Identify which cell holds the provided text, then report its (x, y) central coordinate. 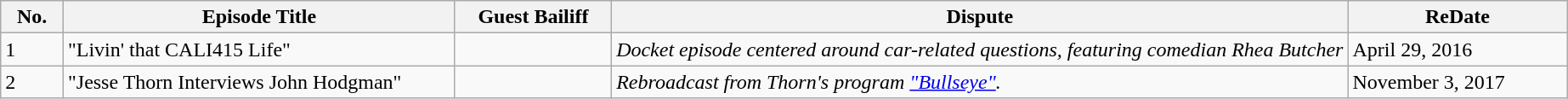
"Jesse Thorn Interviews John Hodgman" (258, 82)
April 29, 2016 (1458, 49)
ReDate (1458, 17)
Rebroadcast from Thorn's program "Bullseye". (980, 82)
"Livin' that CALI415 Life" (258, 49)
2 (32, 82)
Episode Title (258, 17)
November 3, 2017 (1458, 82)
1 (32, 49)
Docket episode centered around car-related questions, featuring comedian Rhea Butcher (980, 49)
Guest Bailiff (533, 17)
No. (32, 17)
Dispute (980, 17)
